Return the [x, y] coordinate for the center point of the cell that contains the specified text.  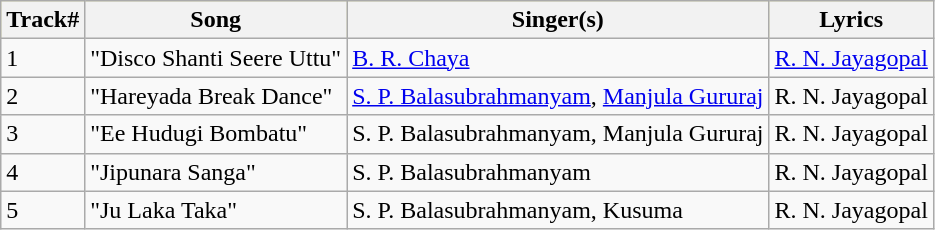
2 [43, 96]
S. P. Balasubrahmanyam [558, 172]
Singer(s) [558, 20]
4 [43, 172]
5 [43, 210]
"Disco Shanti Seere Uttu" [216, 58]
"Ju Laka Taka" [216, 210]
Track# [43, 20]
S. P. Balasubrahmanyam, Kusuma [558, 210]
"Ee Hudugi Bombatu" [216, 134]
1 [43, 58]
"Jipunara Sanga" [216, 172]
B. R. Chaya [558, 58]
"Hareyada Break Dance" [216, 96]
3 [43, 134]
Song [216, 20]
Lyrics [851, 20]
